For the text-containing cell, return its midpoint in (X, Y) coordinate format. 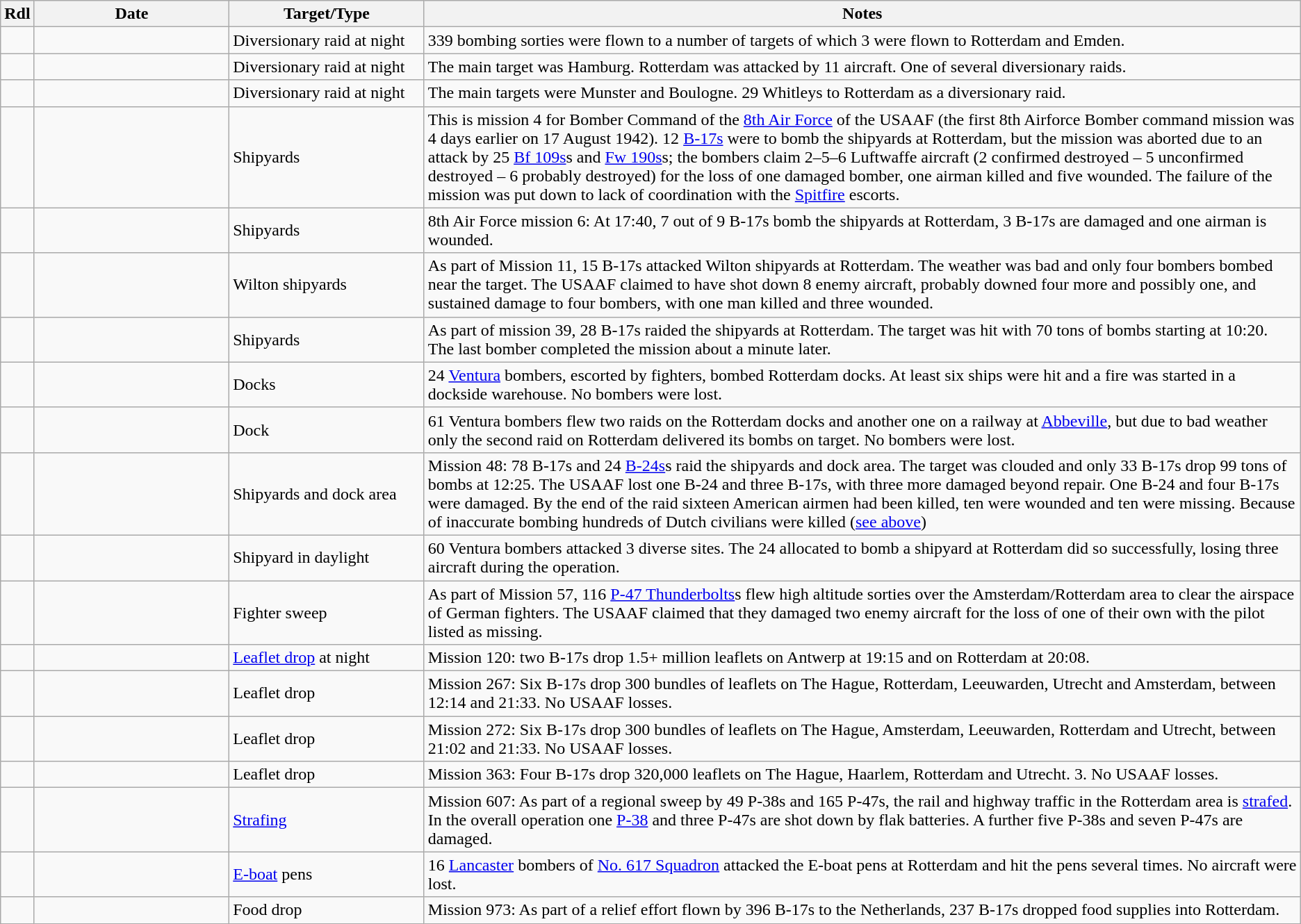
Leaflet drop at night (327, 658)
Fighter sweep (327, 613)
Wilton shipyards (327, 285)
Docks (327, 385)
The main targets were Munster and Boulogne. 29 Whitleys to Rotterdam as a diversionary raid. (862, 93)
Strafing (327, 820)
Dock (327, 429)
Mission 363: Four B-17s drop 320,000 leaflets on The Hague, Haarlem, Rotterdam and Utrecht. 3. No USAAF losses. (862, 775)
Notes (862, 14)
Shipyard in daylight (327, 557)
8th Air Force mission 6: At 17:40, 7 out of 9 B-17s bomb the shipyards at Rotterdam, 3 B-17s are damaged and one airman is wounded. (862, 231)
Shipyards and dock area (327, 493)
Food drop (327, 910)
339 bombing sorties were flown to a number of targets of which 3 were flown to Rotterdam and Emden. (862, 40)
Date (132, 14)
The main target was Hamburg. Rotterdam was attacked by 11 aircraft. One of several diversionary raids. (862, 67)
Mission 973: As part of a relief effort flown by 396 B-17s to the Netherlands, 237 B-17s dropped food supplies into Rotterdam. (862, 910)
Target/Type (327, 14)
Rdl (17, 14)
Mission 120: two B-17s drop 1.5+ million leaflets on Antwerp at 19:15 and on Rotterdam at 20:08. (862, 658)
E-boat pens (327, 874)
16 Lancaster bombers of No. 617 Squadron attacked the E-boat pens at Rotterdam and hit the pens several times. No aircraft were lost. (862, 874)
